For the text-containing cell, return its midpoint in [x, y] coordinate format. 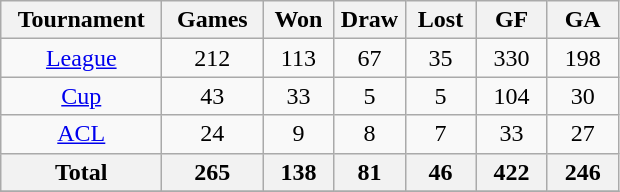
198 [582, 58]
24 [212, 134]
GA [582, 20]
330 [512, 58]
67 [370, 58]
Tournament [82, 20]
8 [370, 134]
265 [212, 172]
246 [582, 172]
43 [212, 96]
Games [212, 20]
46 [440, 172]
League [82, 58]
Won [298, 20]
9 [298, 134]
138 [298, 172]
Lost [440, 20]
Draw [370, 20]
27 [582, 134]
Total [82, 172]
Cup [82, 96]
81 [370, 172]
113 [298, 58]
7 [440, 134]
212 [212, 58]
104 [512, 96]
GF [512, 20]
422 [512, 172]
35 [440, 58]
ACL [82, 134]
30 [582, 96]
